Capture the cell that displays the provided text and extract its [x, y] central coordinate. 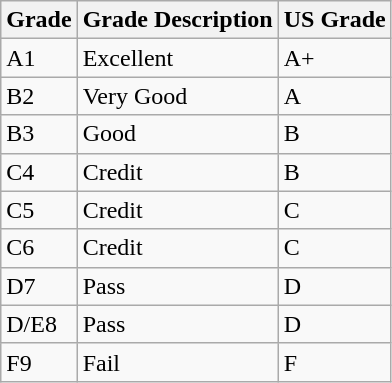
Fail [178, 362]
Excellent [178, 58]
D/E8 [39, 324]
C6 [39, 248]
Good [178, 134]
A1 [39, 58]
A+ [334, 58]
B3 [39, 134]
F9 [39, 362]
Grade [39, 20]
D7 [39, 286]
C4 [39, 172]
US Grade [334, 20]
F [334, 362]
A [334, 96]
B2 [39, 96]
Grade Description [178, 20]
C5 [39, 210]
Very Good [178, 96]
